Determine the (X, Y) coordinate at the center of the cell enclosing the given text.  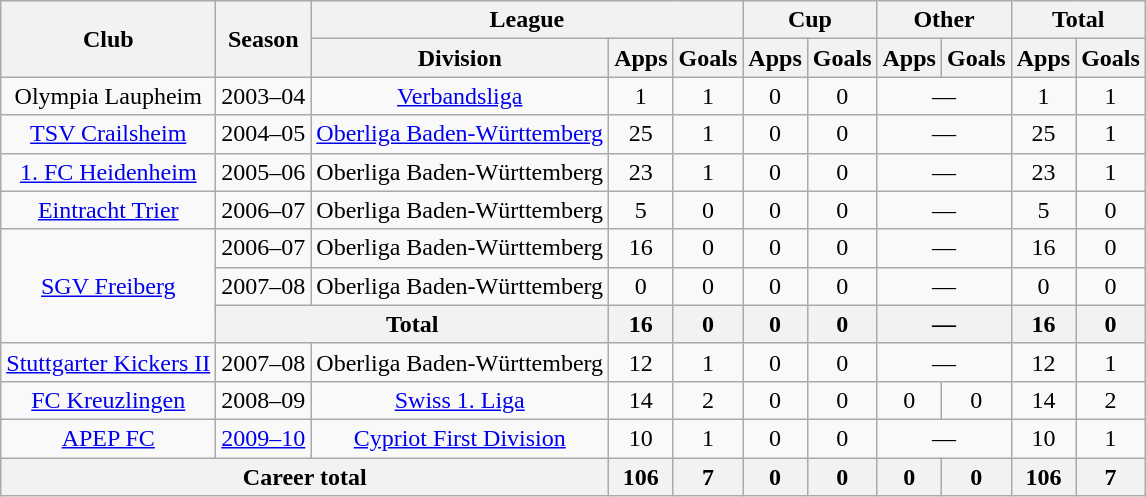
Season (264, 39)
Cypriot First Division (460, 438)
SGV Freiberg (108, 286)
2008–09 (264, 400)
APEP FC (108, 438)
Verbandsliga (460, 96)
1. FC Heidenheim (108, 172)
Other (944, 20)
Cup (810, 20)
Club (108, 39)
2009–10 (264, 438)
Division (460, 58)
Swiss 1. Liga (460, 400)
Eintracht Trier (108, 210)
2005–06 (264, 172)
Career total (305, 477)
2004–05 (264, 134)
League (527, 20)
TSV Crailsheim (108, 134)
Stuttgarter Kickers II (108, 362)
Olympia Laupheim (108, 96)
FC Kreuzlingen (108, 400)
2003–04 (264, 96)
